Search for the cell housing the specified text and yield its (X, Y) center coordinate. 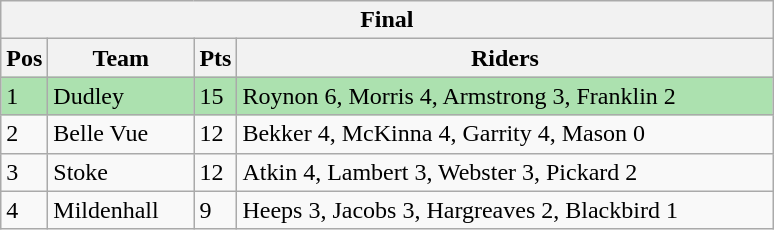
Mildenhall (121, 210)
Roynon 6, Morris 4, Armstrong 3, Franklin 2 (505, 96)
Dudley (121, 96)
2 (24, 134)
3 (24, 172)
Pos (24, 58)
Stoke (121, 172)
1 (24, 96)
Atkin 4, Lambert 3, Webster 3, Pickard 2 (505, 172)
Bekker 4, McKinna 4, Garrity 4, Mason 0 (505, 134)
Belle Vue (121, 134)
Pts (216, 58)
15 (216, 96)
9 (216, 210)
Riders (505, 58)
4 (24, 210)
Final (387, 20)
Heeps 3, Jacobs 3, Hargreaves 2, Blackbird 1 (505, 210)
Team (121, 58)
